Extract the (x, y) coordinate from the center of the cell holding the provided text.  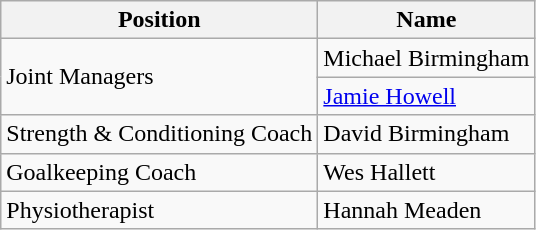
Hannah Meaden (426, 210)
Wes Hallett (426, 172)
Goalkeeping Coach (160, 172)
Name (426, 20)
David Birmingham (426, 134)
Jamie Howell (426, 96)
Strength & Conditioning Coach (160, 134)
Michael Birmingham (426, 58)
Physiotherapist (160, 210)
Position (160, 20)
Joint Managers (160, 77)
